Capture the cell that displays the provided text and extract its (x, y) central coordinate. 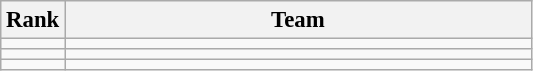
Team (298, 20)
Rank (33, 20)
